Extract the (x, y) coordinate from the center of the cell holding the provided text.  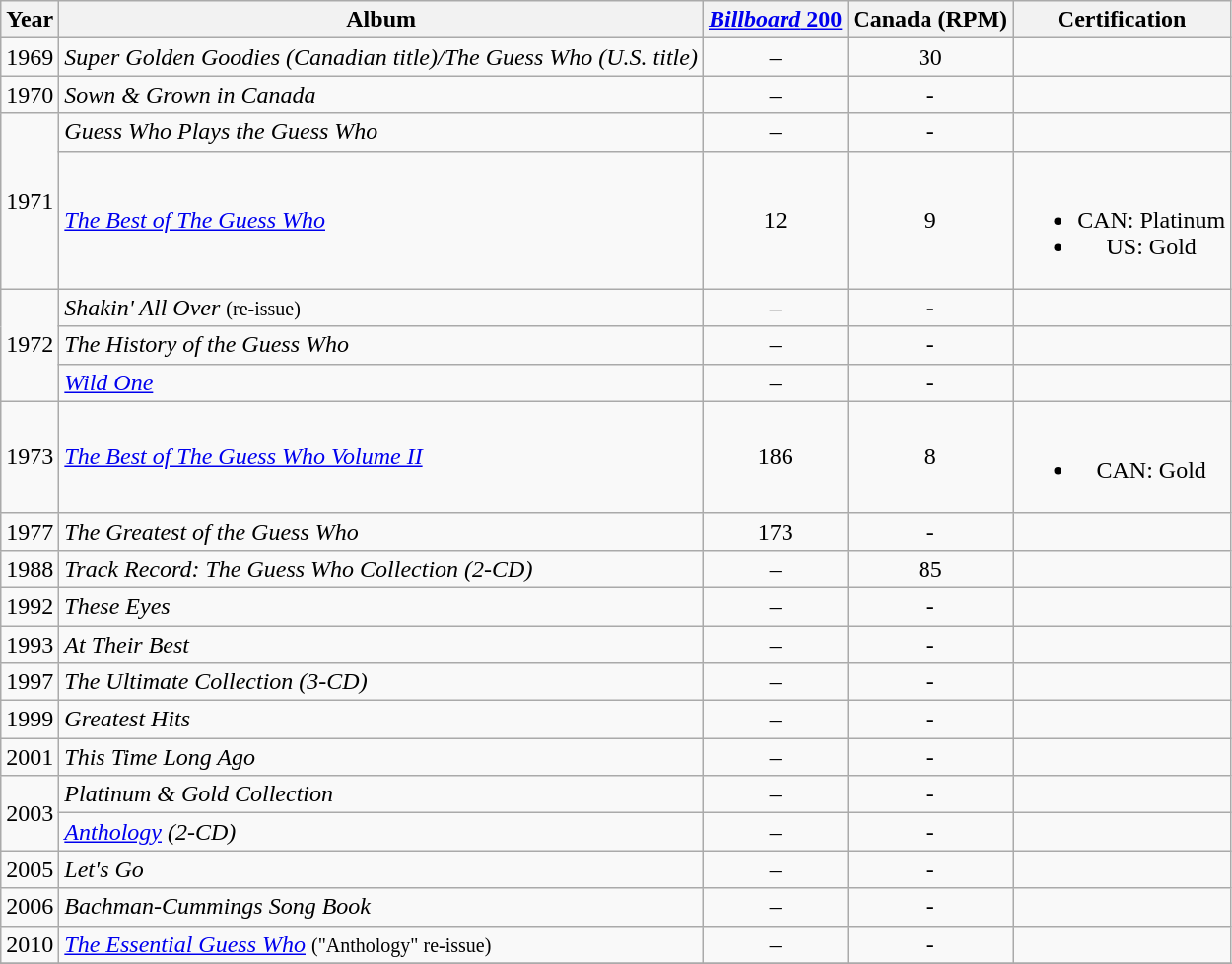
2005 (30, 869)
1993 (30, 644)
186 (775, 457)
1997 (30, 682)
Wild One (381, 382)
1972 (30, 345)
Platinum & Gold Collection (381, 794)
1971 (30, 201)
2003 (30, 813)
These Eyes (381, 606)
Bachman-Cummings Song Book (381, 907)
1970 (30, 95)
2006 (30, 907)
Let's Go (381, 869)
Billboard 200 (775, 20)
1988 (30, 569)
30 (930, 57)
Sown & Grown in Canada (381, 95)
The Essential Guess Who ("Anthology" re-issue) (381, 944)
The Ultimate Collection (3-CD) (381, 682)
1999 (30, 720)
The Best of The Guess Who Volume II (381, 457)
At Their Best (381, 644)
12 (775, 220)
Super Golden Goodies (Canadian title)/The Guess Who (U.S. title) (381, 57)
1992 (30, 606)
1969 (30, 57)
1977 (30, 531)
Track Record: The Guess Who Collection (2-CD) (381, 569)
1973 (30, 457)
Greatest Hits (381, 720)
The Greatest of the Guess Who (381, 531)
85 (930, 569)
CAN: PlatinumUS: Gold (1122, 220)
This Time Long Ago (381, 757)
2010 (30, 944)
CAN: Gold (1122, 457)
Certification (1122, 20)
173 (775, 531)
The History of the Guess Who (381, 345)
Anthology (2-CD) (381, 832)
8 (930, 457)
The Best of The Guess Who (381, 220)
Album (381, 20)
Guess Who Plays the Guess Who (381, 132)
Shakin' All Over (re-issue) (381, 308)
9 (930, 220)
2001 (30, 757)
Canada (RPM) (930, 20)
Year (30, 20)
